Return the (X, Y) coordinate for the center point of the cell that contains the specified text.  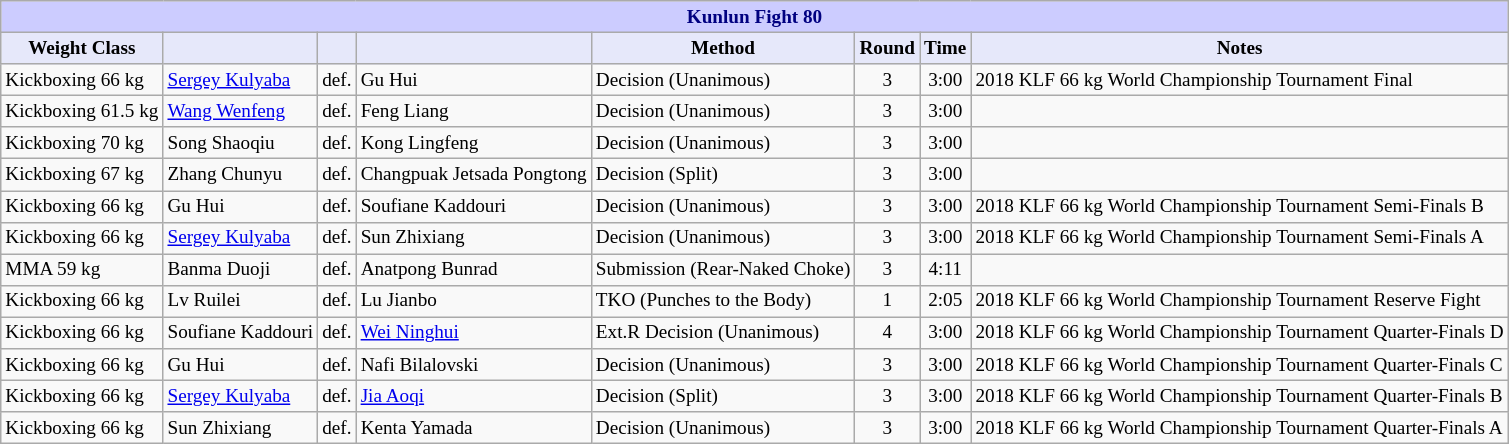
1 (888, 301)
Kong Lingfeng (474, 143)
2018 KLF 66 kg World Championship Tournament Quarter-Finals D (1240, 333)
Song Shaoqiu (240, 143)
Notes (1240, 48)
Kickboxing 70 kg (82, 143)
Wei Ninghui (474, 333)
Zhang Chunyu (240, 175)
4 (888, 333)
Method (723, 48)
Lu Jianbo (474, 301)
TKO (Punches to the Body) (723, 301)
2018 KLF 66 kg World Championship Tournament Final (1240, 80)
Kickboxing 61.5 kg (82, 111)
Weight Class (82, 48)
2018 KLF 66 kg World Championship Tournament Quarter-Finals A (1240, 428)
MMA 59 kg (82, 270)
4:11 (946, 270)
Banma Duoji (240, 270)
Feng Liang (474, 111)
Kunlun Fight 80 (754, 17)
Jia Aoqi (474, 396)
Submission (Rear-Naked Choke) (723, 270)
Round (888, 48)
2:05 (946, 301)
2018 KLF 66 kg World Championship Tournament Quarter-Finals C (1240, 365)
2018 KLF 66 kg World Championship Tournament Semi-Finals A (1240, 238)
Kickboxing 67 kg (82, 175)
Time (946, 48)
Changpuak Jetsada Pongtong (474, 175)
Ext.R Decision (Unanimous) (723, 333)
Anatpong Bunrad (474, 270)
2018 KLF 66 kg World Championship Tournament Semi-Finals B (1240, 206)
Kenta Yamada (474, 428)
Wang Wenfeng (240, 111)
2018 KLF 66 kg World Championship Tournament Reserve Fight (1240, 301)
2018 KLF 66 kg World Championship Tournament Quarter-Finals B (1240, 396)
Lv Ruilei (240, 301)
Nafi Bilalovski (474, 365)
